Detect which cell encompasses the target text, then output its [x, y] center coordinate. 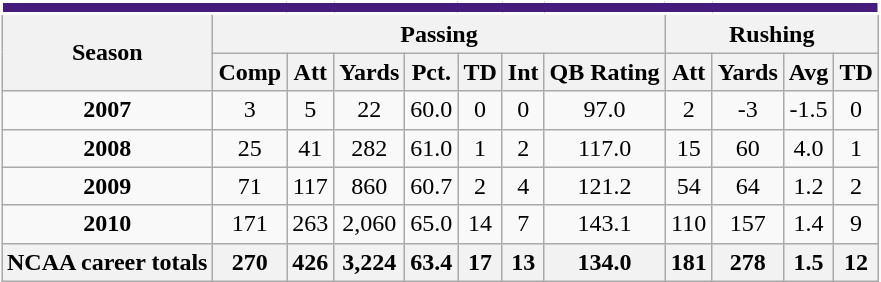
Avg [808, 72]
117 [310, 186]
426 [310, 262]
1.5 [808, 262]
134.0 [604, 262]
143.1 [604, 224]
4.0 [808, 148]
2010 [108, 224]
110 [688, 224]
263 [310, 224]
25 [250, 148]
181 [688, 262]
4 [523, 186]
60 [748, 148]
3,224 [370, 262]
3 [250, 110]
2,060 [370, 224]
9 [856, 224]
282 [370, 148]
15 [688, 148]
1.2 [808, 186]
13 [523, 262]
Rushing [772, 34]
2007 [108, 110]
Season [108, 52]
Comp [250, 72]
97.0 [604, 110]
22 [370, 110]
65.0 [432, 224]
278 [748, 262]
Passing [439, 34]
NCAA career totals [108, 262]
860 [370, 186]
157 [748, 224]
121.2 [604, 186]
60.0 [432, 110]
63.4 [432, 262]
54 [688, 186]
64 [748, 186]
60.7 [432, 186]
1.4 [808, 224]
2009 [108, 186]
71 [250, 186]
7 [523, 224]
-3 [748, 110]
171 [250, 224]
5 [310, 110]
41 [310, 148]
Int [523, 72]
61.0 [432, 148]
270 [250, 262]
12 [856, 262]
17 [480, 262]
Pct. [432, 72]
14 [480, 224]
QB Rating [604, 72]
2008 [108, 148]
117.0 [604, 148]
-1.5 [808, 110]
